Identify which cell holds the provided text, then report its [x, y] central coordinate. 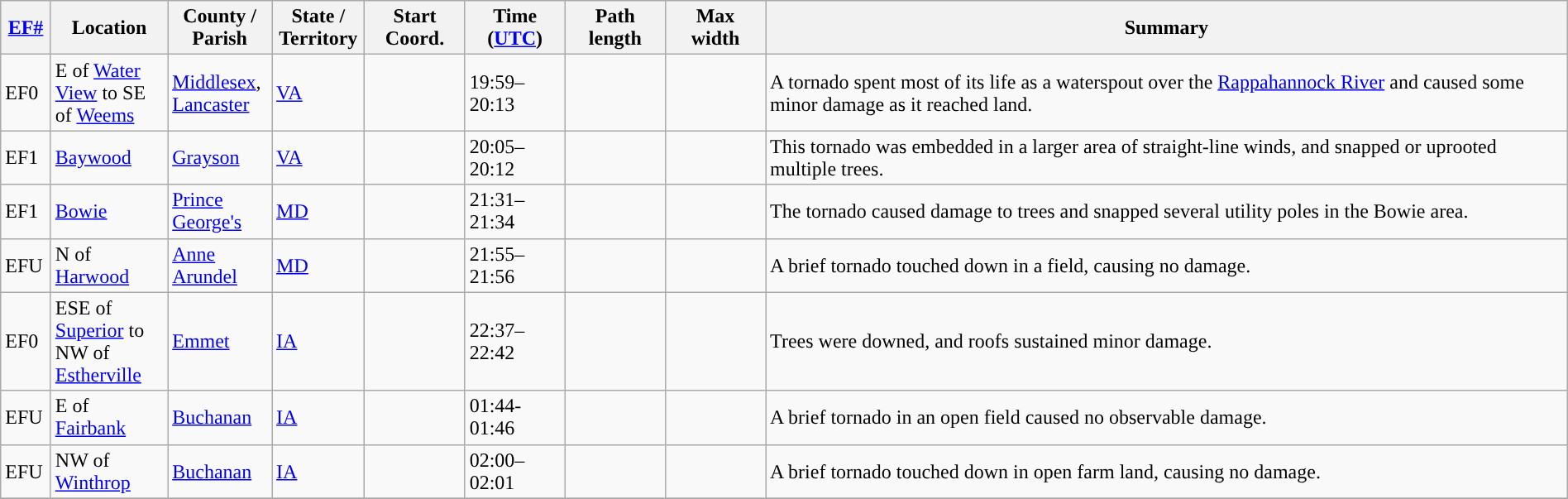
20:05–20:12 [514, 157]
Middlesex, Lancaster [220, 93]
E of Fairbank [109, 417]
State / Territory [318, 28]
Emmet [220, 341]
Location [109, 28]
Start Coord. [415, 28]
21:55–21:56 [514, 265]
Anne Arundel [220, 265]
Grayson [220, 157]
Trees were downed, and roofs sustained minor damage. [1167, 341]
22:37–22:42 [514, 341]
01:44-01:46 [514, 417]
Time (UTC) [514, 28]
A brief tornado touched down in a field, causing no damage. [1167, 265]
This tornado was embedded in a larger area of straight-line winds, and snapped or uprooted multiple trees. [1167, 157]
Bowie [109, 212]
A tornado spent most of its life as a waterspout over the Rappahannock River and caused some minor damage as it reached land. [1167, 93]
The tornado caused damage to trees and snapped several utility poles in the Bowie area. [1167, 212]
Path length [615, 28]
A brief tornado touched down in open farm land, causing no damage. [1167, 472]
County / Parish [220, 28]
Max width [715, 28]
19:59–20:13 [514, 93]
02:00–02:01 [514, 472]
Baywood [109, 157]
Summary [1167, 28]
N of Harwood [109, 265]
Prince George's [220, 212]
E of Water View to SE of Weems [109, 93]
EF# [26, 28]
ESE of Superior to NW of Estherville [109, 341]
NW of Winthrop [109, 472]
21:31–21:34 [514, 212]
A brief tornado in an open field caused no observable damage. [1167, 417]
